Detect which cell encompasses the target text, then output its (X, Y) center coordinate. 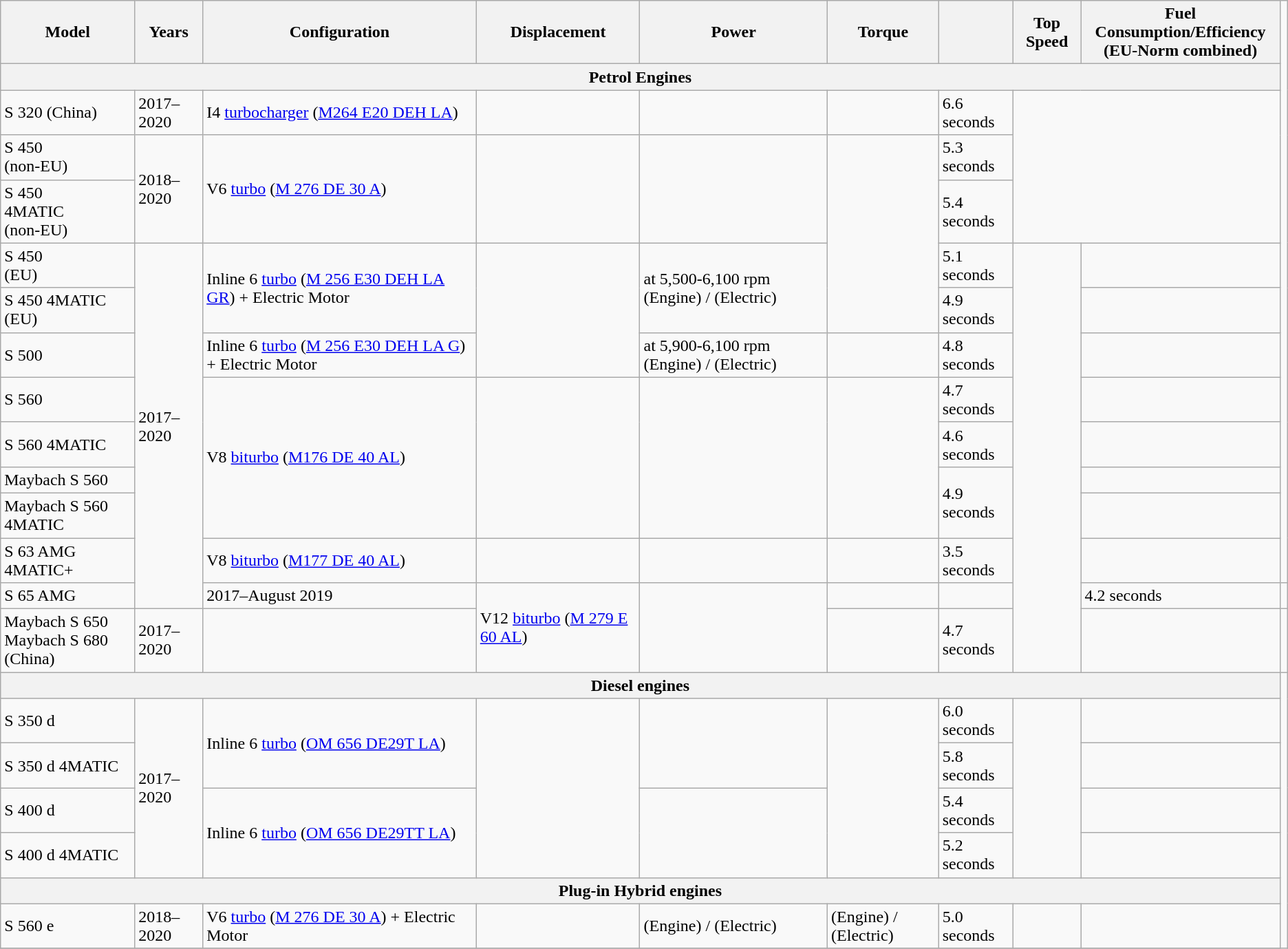
S 4504MATIC(non-EU) (67, 211)
S 400 d (67, 811)
S 350 d 4MATIC (67, 765)
Displacement (558, 32)
S 63 AMG 4MATIC+ (67, 560)
S 350 d (67, 721)
S 500 (67, 355)
V8 biturbo (M177 DE 40 AL) (340, 560)
V6 turbo (M 276 DE 30 A) + Electric Motor (340, 926)
2017–August 2019 (340, 596)
Maybach S 560 4MATIC (67, 515)
S 560 e (67, 926)
Configuration (340, 32)
S 320 (China) (67, 113)
6.0 seconds (976, 721)
S 400 d 4MATIC (67, 855)
S 450(EU) (67, 266)
S 560 4MATIC (67, 445)
5.2 seconds (976, 855)
Maybach S 560 (67, 480)
5.0 seconds (976, 926)
S 65 AMG (67, 596)
6.6 seconds (976, 113)
I4 turbocharger (M264 E20 DEH LA) (340, 113)
Inline 6 turbo (M 256 E30 DEH LA G) + Electric Motor (340, 355)
S 450(non-EU) (67, 157)
S 450 4MATIC(EU) (67, 310)
Torque (883, 32)
4.6 seconds (976, 445)
S 560 (67, 399)
5.4seconds (976, 211)
3.5 seconds (976, 560)
V6 turbo (M 276 DE 30 A) (340, 189)
at 5,500-6,100 rpm (Engine) / (Electric) (733, 288)
V8 biturbo (M176 DE 40 AL) (340, 457)
Fuel Consumption/Efficiency(EU-Norm combined) (1181, 32)
Power (733, 32)
V12 biturbo (M 279 E 60 AL) (558, 628)
Inline 6 turbo (OM 656 DE29TT LA) (340, 833)
4.2 seconds (1181, 596)
Inline 6 turbo (M 256 E30 DEH LA GR) + Electric Motor (340, 288)
Inline 6 turbo (OM 656 DE29T LA) (340, 743)
Maybach S 650Maybach S 680 (China) (67, 641)
5.4 seconds (976, 811)
Petrol Engines (640, 77)
5.1 seconds (976, 266)
Diesel engines (640, 685)
Top Speed (1047, 32)
5.8 seconds (976, 765)
5.3seconds (976, 157)
Years (169, 32)
4.8 seconds (976, 355)
Plug-in Hybrid engines (640, 891)
at 5,900-6,100 rpm (Engine) / (Electric) (733, 355)
Model (67, 32)
